Return (X, Y) of the center of cell containing provided text 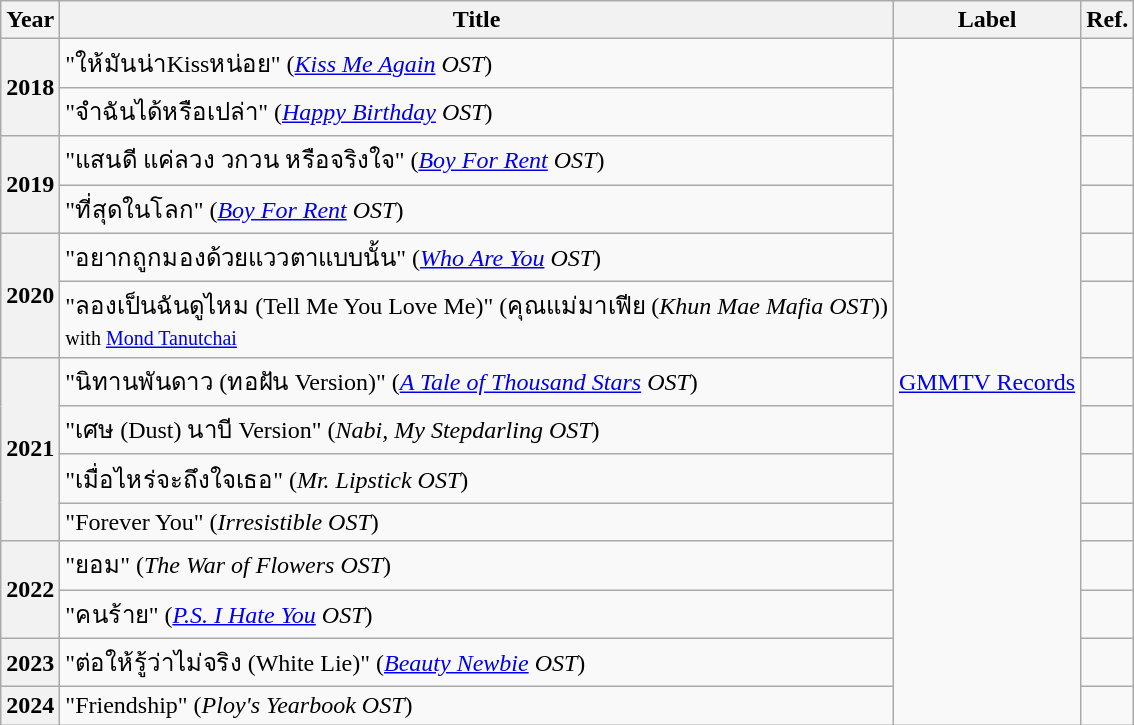
2018 (30, 88)
"ลองเป็นฉันดูไหม (Tell Me You Love Me)" (คุณแม่มาเฟีย (Khun Mae Mafia OST))with Mond Tanutchai (477, 320)
"ที่สุดในโลก" (Boy For Rent OST) (477, 208)
"แสนดี แค่ลวง วกวน หรือจริงใจ" (Boy For Rent OST) (477, 160)
"อยากถูกมองด้วยแววตาแบบนั้น" (Who Are You OST) (477, 258)
Ref. (1108, 20)
"นิทานพันดาว (ทอฝัน Version)" (A Tale of Thousand Stars OST) (477, 382)
Label (986, 20)
"ยอม" (The War of Flowers OST) (477, 566)
"เศษ (Dust) นาบี Version" (Nabi, My Stepdarling OST) (477, 430)
"จำฉันได้หรือเปล่า" (Happy Birthday OST) (477, 112)
2024 (30, 706)
Year (30, 20)
"เมื่อไหร่จะถึงใจเธอ" (Mr. Lipstick OST) (477, 478)
2020 (30, 295)
2019 (30, 184)
"ให้มันน่าKissหน่อย" (Kiss Me Again OST) (477, 64)
"คนร้าย" (P.S. I Hate You OST) (477, 614)
2022 (30, 590)
GMMTV Records (986, 382)
"Forever You" (Irresistible OST) (477, 522)
"ต่อให้รู้ว่าไม่จริง (White Lie)" (Beauty Newbie OST) (477, 662)
2023 (30, 662)
"Friendship" (Ploy's Yearbook OST) (477, 706)
2021 (30, 449)
Title (477, 20)
